Detect which cell encompasses the target text, then output its [X, Y] center coordinate. 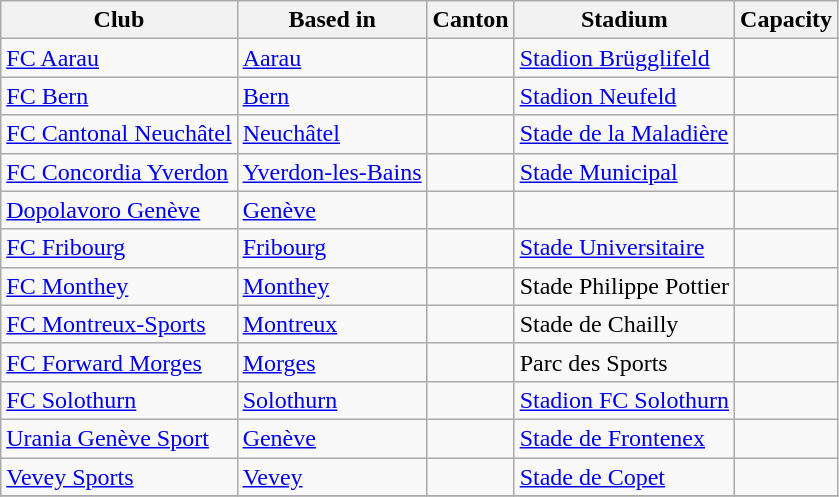
Canton [470, 20]
Yverdon-les-Bains [332, 172]
FC Fribourg [119, 248]
Stade de Chailly [624, 324]
Urania Genève Sport [119, 438]
FC Bern [119, 96]
Stade de Frontenex [624, 438]
Stadion Brügglifeld [624, 58]
Vevey Sports [119, 477]
Parc des Sports [624, 362]
FC Solothurn [119, 400]
Stade Universitaire [624, 248]
Stadion FC Solothurn [624, 400]
Club [119, 20]
Morges [332, 362]
Solothurn [332, 400]
Aarau [332, 58]
Vevey [332, 477]
Stade Philippe Pottier [624, 286]
Capacity [786, 20]
FC Concordia Yverdon [119, 172]
Stade de Copet [624, 477]
Fribourg [332, 248]
Bern [332, 96]
Stadium [624, 20]
Stade Municipal [624, 172]
Dopolavoro Genève [119, 210]
Stadion Neufeld [624, 96]
FC Cantonal Neuchâtel [119, 134]
FC Aarau [119, 58]
Neuchâtel [332, 134]
FC Monthey [119, 286]
FC Forward Morges [119, 362]
Stade de la Maladière [624, 134]
Based in [332, 20]
FC Montreux-Sports [119, 324]
Monthey [332, 286]
Montreux [332, 324]
